Determine the [x, y] coordinate at the center of the cell enclosing the given text.  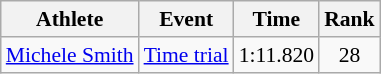
Event [186, 19]
Rank [350, 19]
Time [276, 19]
1:11.820 [276, 55]
28 [350, 55]
Time trial [186, 55]
Athlete [70, 19]
Michele Smith [70, 55]
